Identify which cell holds the provided text, then report its [x, y] central coordinate. 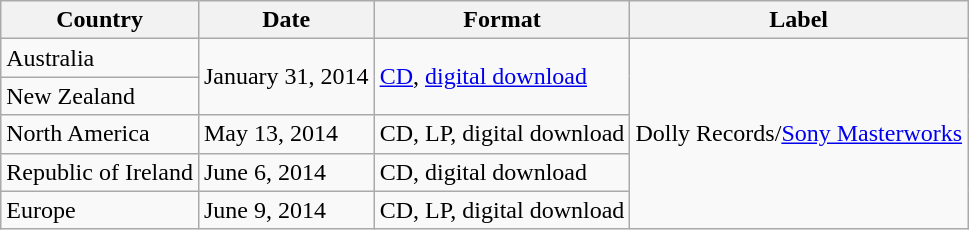
New Zealand [100, 96]
January 31, 2014 [286, 77]
Country [100, 20]
Republic of Ireland [100, 172]
June 9, 2014 [286, 210]
Dolly Records/Sony Masterworks [799, 134]
May 13, 2014 [286, 134]
Australia [100, 58]
Europe [100, 210]
June 6, 2014 [286, 172]
Format [502, 20]
North America [100, 134]
Date [286, 20]
Label [799, 20]
